Determine the (X, Y) coordinate at the center of the cell enclosing the given text.  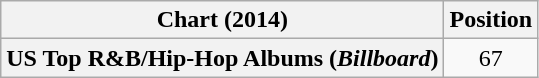
Chart (2014) (222, 20)
Position (491, 20)
67 (491, 58)
US Top R&B/Hip-Hop Albums (Billboard) (222, 58)
